Return (X, Y) of the center of cell containing provided text 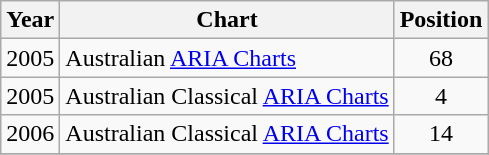
68 (441, 58)
Year (30, 20)
14 (441, 134)
2006 (30, 134)
Position (441, 20)
Chart (227, 20)
4 (441, 96)
Australian ARIA Charts (227, 58)
